Pinpoint the cell where the given text exists, returning its [x, y] midpoint coordinate. 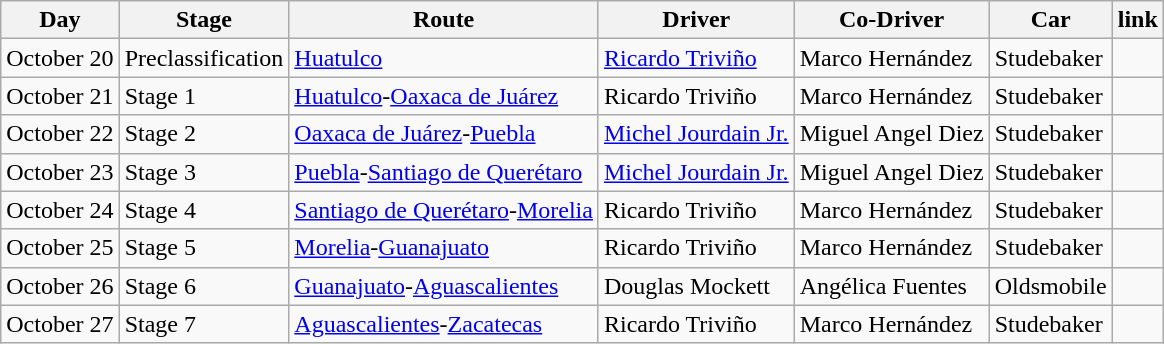
Stage 2 [204, 134]
October 20 [60, 58]
Car [1050, 20]
Stage 7 [204, 324]
October 27 [60, 324]
October 25 [60, 248]
Stage 3 [204, 172]
Stage 1 [204, 96]
Preclassification [204, 58]
link [1138, 20]
Oaxaca de Juárez-Puebla [444, 134]
Huatulco [444, 58]
Puebla-Santiago de Querétaro [444, 172]
Douglas Mockett [696, 286]
Route [444, 20]
Aguascalientes-Zacatecas [444, 324]
October 21 [60, 96]
Guanajuato-Aguascalientes [444, 286]
October 24 [60, 210]
Driver [696, 20]
Oldsmobile [1050, 286]
October 23 [60, 172]
Angélica Fuentes [892, 286]
Day [60, 20]
Huatulco-Oaxaca de Juárez [444, 96]
Stage [204, 20]
October 22 [60, 134]
Co-Driver [892, 20]
Stage 5 [204, 248]
Stage 6 [204, 286]
October 26 [60, 286]
Stage 4 [204, 210]
Morelia-Guanajuato [444, 248]
Santiago de Querétaro-Morelia [444, 210]
